Locate the cell with the specified text and output its (x, y) center coordinate. 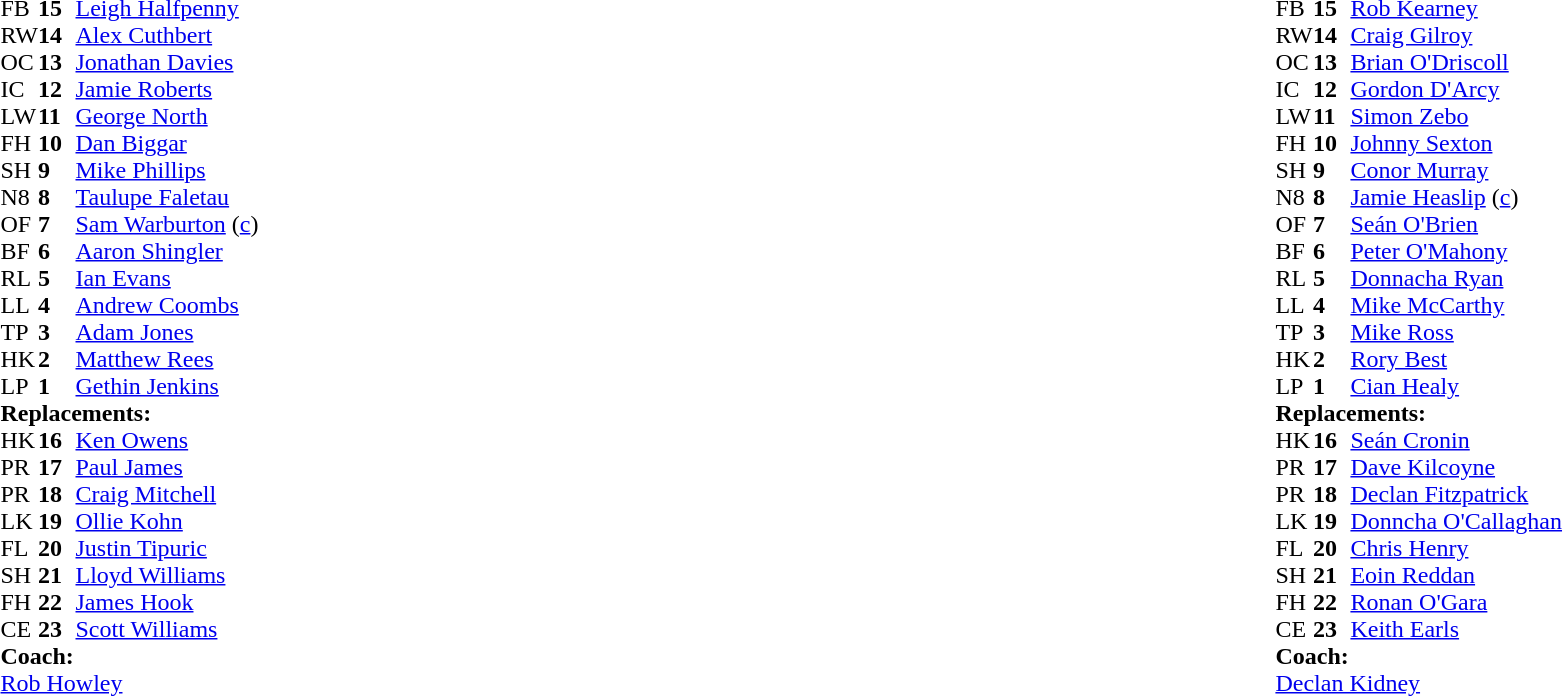
Taulupe Faletau (168, 198)
Matthew Rees (168, 360)
Mike Phillips (168, 170)
Andrew Coombs (168, 306)
Ollie Kohn (168, 522)
Peter O'Mahony (1456, 252)
Ken Owens (168, 440)
Paul James (168, 468)
George North (168, 116)
Cian Healy (1456, 386)
Dave Kilcoyne (1456, 468)
Simon Zebo (1456, 116)
Aaron Shingler (168, 252)
Seán O'Brien (1456, 224)
Donncha O'Callaghan (1456, 522)
James Hook (168, 602)
Brian O'Driscoll (1456, 62)
Craig Mitchell (168, 494)
Ian Evans (168, 278)
Chris Henry (1456, 548)
Scott Williams (168, 630)
Craig Gilroy (1456, 36)
Keith Earls (1456, 630)
Gordon D'Arcy (1456, 90)
Mike Ross (1456, 332)
Conor Murray (1456, 170)
Donnacha Ryan (1456, 278)
Dan Biggar (168, 144)
Rory Best (1456, 360)
Johnny Sexton (1456, 144)
Jamie Roberts (168, 90)
Jonathan Davies (168, 62)
Lloyd Williams (168, 576)
Declan Fitzpatrick (1456, 494)
Alex Cuthbert (168, 36)
Gethin Jenkins (168, 386)
Sam Warburton (c) (168, 224)
Jamie Heaslip (c) (1456, 198)
Seán Cronin (1456, 440)
Adam Jones (168, 332)
Justin Tipuric (168, 548)
Mike McCarthy (1456, 306)
Eoin Reddan (1456, 576)
Ronan O'Gara (1456, 602)
